Return the [x, y] coordinate for the center point of the cell that contains the specified text.  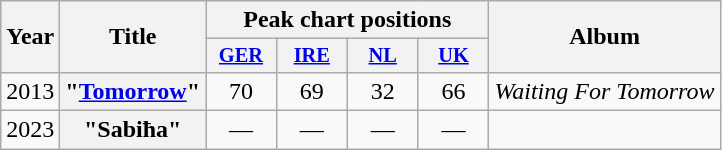
32 [382, 91]
2023 [30, 130]
Album [604, 37]
66 [454, 91]
70 [242, 91]
IRE [312, 56]
Waiting For Tomorrow [604, 91]
NL [382, 56]
"Sabiħa" [133, 130]
UK [454, 56]
69 [312, 91]
Year [30, 37]
"Tomorrow" [133, 91]
Peak chart positions [348, 20]
2013 [30, 91]
Title [133, 37]
GER [242, 56]
